Identify which cell holds the provided text, then report its [x, y] central coordinate. 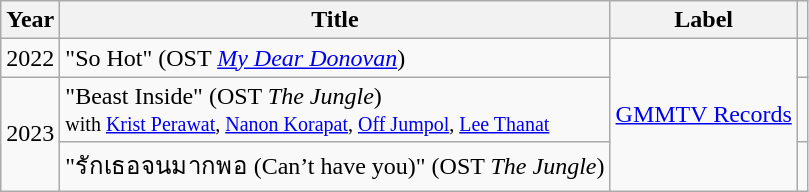
Label [704, 20]
"So Hot" (OST My Dear Donovan) [335, 58]
GMMTV Records [704, 115]
Year [30, 20]
2023 [30, 134]
"รักเธอจนมากพอ (Can’t have you)" (OST The Jungle) [335, 166]
"Beast Inside" (OST The Jungle)with Krist Perawat, Nanon Korapat, Off Jumpol, Lee Thanat [335, 110]
2022 [30, 58]
Title [335, 20]
